Find where the given text appears and provide that cell's center as [X, Y] coordinate. 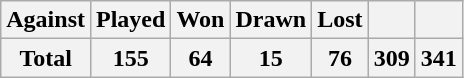
309 [392, 58]
64 [200, 58]
341 [438, 58]
155 [130, 58]
76 [340, 58]
Drawn [271, 20]
Total [46, 58]
Played [130, 20]
Won [200, 20]
Lost [340, 20]
15 [271, 58]
Against [46, 20]
